Determine the [x, y] coordinate at the center of the cell enclosing the given text.  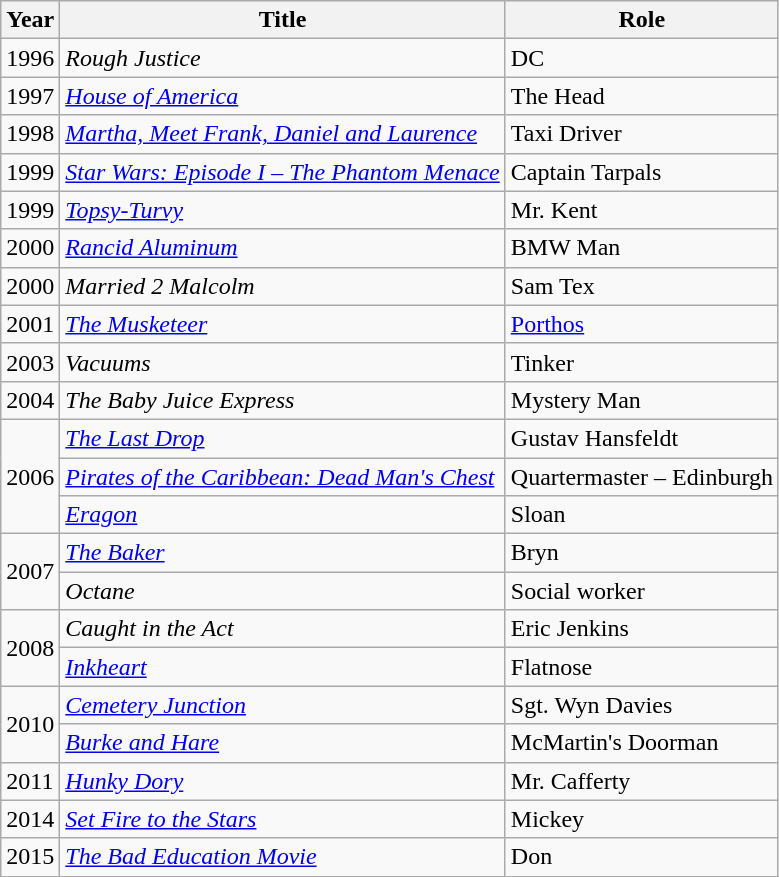
Mr. Kent [642, 210]
McMartin's Doorman [642, 743]
Sam Tex [642, 286]
Taxi Driver [642, 134]
Cemetery Junction [282, 705]
The Last Drop [282, 438]
The Head [642, 96]
Set Fire to the Stars [282, 819]
Mystery Man [642, 400]
2011 [30, 781]
Quartermaster – Edinburgh [642, 477]
Title [282, 20]
2003 [30, 362]
The Baker [282, 553]
2015 [30, 857]
Sgt. Wyn Davies [642, 705]
House of America [282, 96]
Eric Jenkins [642, 629]
DC [642, 58]
Porthos [642, 324]
The Bad Education Movie [282, 857]
The Musketeer [282, 324]
2004 [30, 400]
1997 [30, 96]
Star Wars: Episode I – The Phantom Menace [282, 172]
Captain Tarpals [642, 172]
2008 [30, 648]
BMW Man [642, 248]
Gustav Hansfeldt [642, 438]
Inkheart [282, 667]
Topsy-Turvy [282, 210]
Married 2 Malcolm [282, 286]
2010 [30, 724]
The Baby Juice Express [282, 400]
Hunky Dory [282, 781]
Mickey [642, 819]
1996 [30, 58]
Octane [282, 591]
Martha, Meet Frank, Daniel and Laurence [282, 134]
2006 [30, 476]
Burke and Hare [282, 743]
Don [642, 857]
Flatnose [642, 667]
Rough Justice [282, 58]
Year [30, 20]
Rancid Aluminum [282, 248]
Caught in the Act [282, 629]
Eragon [282, 515]
Tinker [642, 362]
1998 [30, 134]
Social worker [642, 591]
Role [642, 20]
2007 [30, 572]
Sloan [642, 515]
2014 [30, 819]
Vacuums [282, 362]
Pirates of the Caribbean: Dead Man's Chest [282, 477]
Bryn [642, 553]
2001 [30, 324]
Mr. Cafferty [642, 781]
